Identify which cell holds the provided text, then report its (x, y) central coordinate. 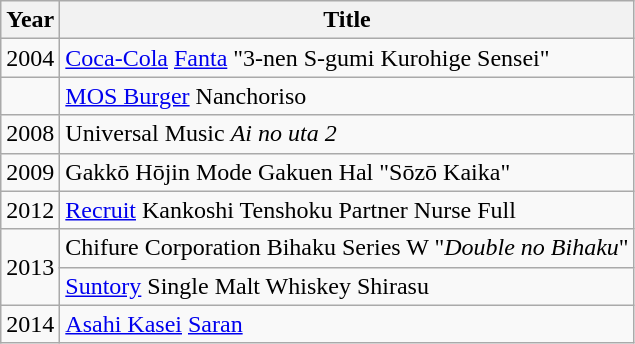
2014 (30, 324)
Year (30, 20)
2004 (30, 58)
2013 (30, 267)
2012 (30, 210)
Title (347, 20)
Gakkō Hōjin Mode Gakuen Hal "Sōzō Kaika" (347, 172)
Asahi Kasei Saran (347, 324)
Coca-Cola Fanta "3-nen S-gumi Kurohige Sensei" (347, 58)
2009 (30, 172)
Universal Music Ai no uta 2 (347, 134)
Recruit Kankoshi Tenshoku Partner Nurse Full (347, 210)
MOS Burger Nanchoriso (347, 96)
Chifure Corporation Bihaku Series W "Double no Bihaku" (347, 248)
Suntory Single Malt Whiskey Shirasu (347, 286)
2008 (30, 134)
